Pinpoint the cell where the given text exists, returning its [x, y] midpoint coordinate. 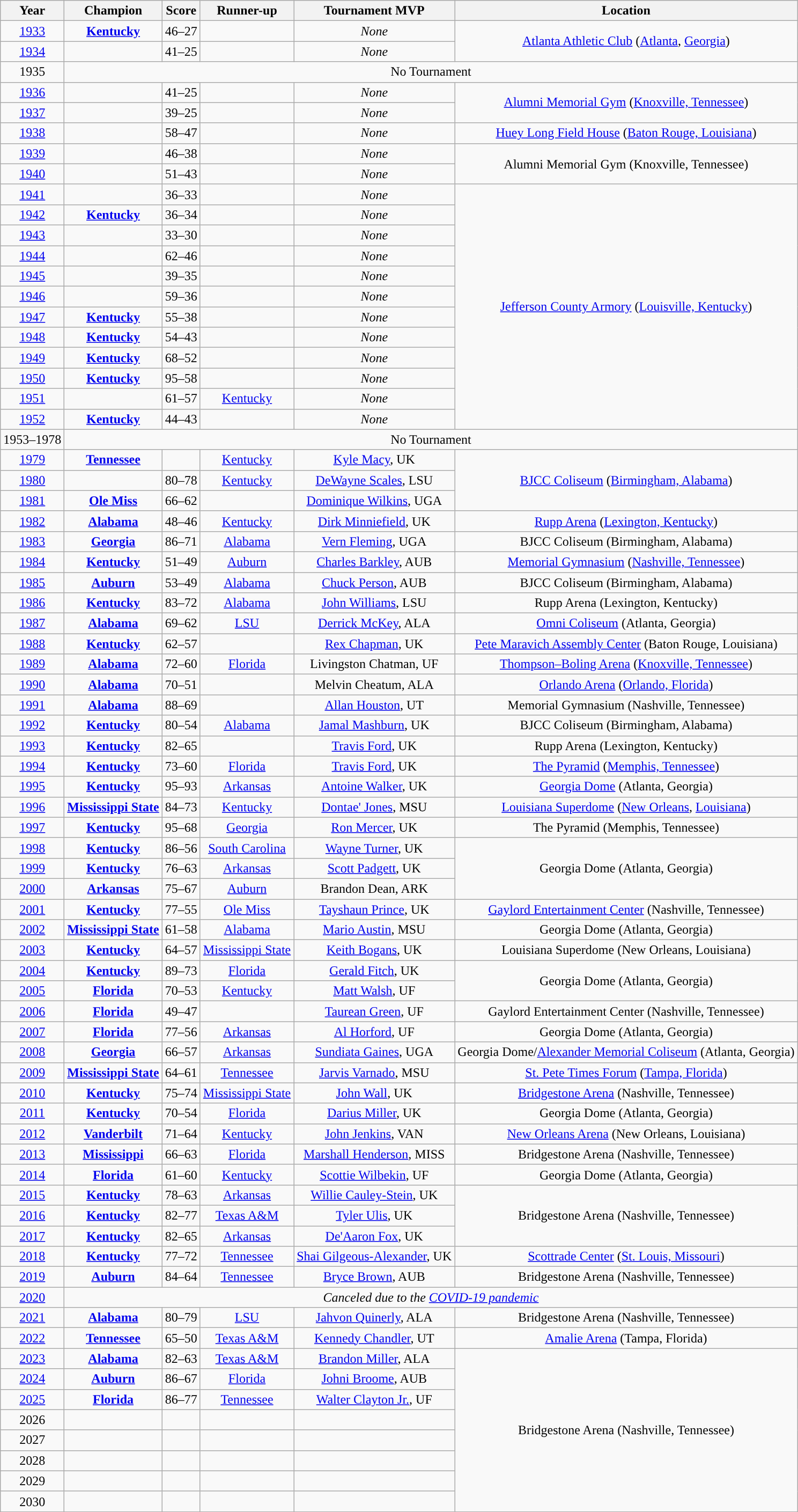
36–34 [181, 215]
De'Aaron Fox, UK [374, 1236]
Pete Maravich Assembly Center (Baton Rouge, Louisiana) [626, 644]
Atlanta Athletic Club (Atlanta, Georgia) [626, 41]
64–61 [181, 1073]
1949 [32, 358]
2013 [32, 1154]
1987 [32, 623]
1984 [32, 562]
82–77 [181, 1215]
1991 [32, 705]
39–25 [181, 113]
62–46 [181, 256]
Mississippi [113, 1154]
Jefferson County Armory (Louisville, Kentucky) [626, 307]
Vanderbilt [113, 1134]
1990 [32, 685]
Jahvon Quinerly, ALA [374, 1318]
Canceled due to the COVID-19 pandemic [431, 1297]
95–58 [181, 378]
53–49 [181, 582]
44–43 [181, 419]
Dirk Minniefield, UK [374, 521]
Marshall Henderson, MISS [374, 1154]
1986 [32, 603]
1948 [32, 337]
Walter Clayton Jr., UF [374, 1399]
Melvin Cheatum, ALA [374, 685]
2011 [32, 1113]
48–46 [181, 521]
83–72 [181, 603]
70–54 [181, 1113]
1945 [32, 276]
Keith Bogans, UK [374, 950]
DeWayne Scales, LSU [374, 480]
76–63 [181, 868]
51–43 [181, 174]
2022 [32, 1338]
St. Pete Times Forum (Tampa, Florida) [626, 1073]
66–57 [181, 1052]
Location [626, 11]
1993 [32, 746]
2019 [32, 1277]
95–68 [181, 827]
2023 [32, 1359]
86–77 [181, 1399]
Vern Fleming, UGA [374, 541]
1995 [32, 787]
Gerald Fitch, UK [374, 971]
1999 [32, 868]
73–60 [181, 766]
1942 [32, 215]
2012 [32, 1134]
61–57 [181, 399]
1994 [32, 766]
2004 [32, 971]
Scottie Wilbekin, UF [374, 1175]
1935 [32, 72]
1988 [32, 644]
61–58 [181, 930]
1947 [32, 317]
Chuck Person, AUB [374, 582]
2025 [32, 1399]
2030 [32, 1501]
72–60 [181, 664]
2016 [32, 1215]
2028 [32, 1460]
1982 [32, 521]
61–60 [181, 1175]
1985 [32, 582]
Derrick McKey, ALA [374, 623]
86–56 [181, 848]
2006 [32, 1011]
Shai Gilgeous-Alexander, UK [374, 1257]
1943 [32, 235]
Jarvis Varnado, MSU [374, 1073]
75–67 [181, 889]
77–55 [181, 909]
68–52 [181, 358]
2001 [32, 909]
66–62 [181, 501]
2026 [32, 1420]
Charles Barkley, AUB [374, 562]
2027 [32, 1440]
Jamal Mashburn, UK [374, 725]
86–67 [181, 1379]
Brandon Miller, ALA [374, 1359]
65–50 [181, 1338]
46–38 [181, 153]
1944 [32, 256]
54–43 [181, 337]
39–35 [181, 276]
1940 [32, 174]
2018 [32, 1257]
Ron Mercer, UK [374, 827]
Johni Broome, AUB [374, 1379]
1989 [32, 664]
66–63 [181, 1154]
1946 [32, 297]
Huey Long Field House (Baton Rouge, Louisiana) [626, 133]
Scottrade Center (St. Louis, Missouri) [626, 1257]
Allan Houston, UT [374, 705]
1952 [32, 419]
Score [181, 11]
1979 [32, 460]
Dominique Wilkins, UGA [374, 501]
John Jenkins, VAN [374, 1134]
Brandon Dean, ARK [374, 889]
Tyler Ulis, UK [374, 1215]
69–62 [181, 623]
Willie Cauley-Stein, UK [374, 1195]
Bryce Brown, AUB [374, 1277]
58–47 [181, 133]
Tournament MVP [374, 11]
Georgia Dome/Alexander Memorial Coliseum (Atlanta, Georgia) [626, 1052]
Orlando Arena (Orlando, Florida) [626, 685]
80–54 [181, 725]
New Orleans Arena (New Orleans, Louisiana) [626, 1134]
Al Horford, UF [374, 1032]
Rex Chapman, UK [374, 644]
2003 [32, 950]
2015 [32, 1195]
2002 [32, 930]
1981 [32, 501]
South Carolina [247, 848]
2020 [32, 1297]
1936 [32, 92]
89–73 [181, 971]
Dontae' Jones, MSU [374, 807]
Sundiata Gaines, UGA [374, 1052]
2021 [32, 1318]
2007 [32, 1032]
64–57 [181, 950]
2024 [32, 1379]
62–57 [181, 644]
1998 [32, 848]
1933 [32, 31]
Kyle Macy, UK [374, 460]
1980 [32, 480]
2017 [32, 1236]
Antoine Walker, UK [374, 787]
John Wall, UK [374, 1093]
59–36 [181, 297]
80–79 [181, 1318]
78–63 [181, 1195]
2029 [32, 1481]
1941 [32, 194]
Matt Walsh, UF [374, 991]
33–30 [181, 235]
75–74 [181, 1093]
86–71 [181, 541]
70–51 [181, 685]
84–64 [181, 1277]
Livingston Chatman, UF [374, 664]
Runner-up [247, 11]
88–69 [181, 705]
Tayshaun Prince, UK [374, 909]
Scott Padgett, UK [374, 868]
1939 [32, 153]
55–38 [181, 317]
1934 [32, 52]
1953–1978 [32, 439]
Amalie Arena (Tampa, Florida) [626, 1338]
Omni Coliseum (Atlanta, Georgia) [626, 623]
46–27 [181, 31]
1983 [32, 541]
36–33 [181, 194]
71–64 [181, 1134]
2014 [32, 1175]
Year [32, 11]
1992 [32, 725]
2000 [32, 889]
77–72 [181, 1257]
Champion [113, 11]
77–56 [181, 1032]
49–47 [181, 1011]
1937 [32, 113]
51–49 [181, 562]
Kennedy Chandler, UT [374, 1338]
Darius Miller, UK [374, 1113]
1996 [32, 807]
2008 [32, 1052]
Wayne Turner, UK [374, 848]
70–53 [181, 991]
1938 [32, 133]
1950 [32, 378]
84–73 [181, 807]
John Williams, LSU [374, 603]
1997 [32, 827]
82–63 [181, 1359]
80–78 [181, 480]
Taurean Green, UF [374, 1011]
95–93 [181, 787]
Mario Austin, MSU [374, 930]
2005 [32, 991]
2010 [32, 1093]
2009 [32, 1073]
Thompson–Boling Arena (Knoxville, Tennessee) [626, 664]
1951 [32, 399]
